For the text-containing cell, return its midpoint in [X, Y] coordinate format. 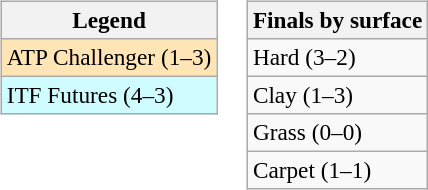
ATP Challenger (1–3) [108, 57]
ITF Futures (4–3) [108, 95]
Hard (3–2) [337, 57]
Legend [108, 20]
Clay (1–3) [337, 95]
Carpet (1–1) [337, 171]
Finals by surface [337, 20]
Grass (0–0) [337, 133]
